Return (x, y) of the center of cell containing provided text 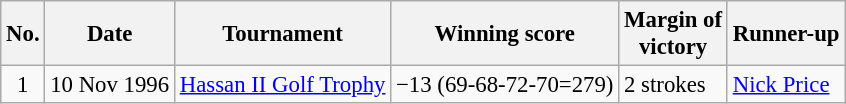
Tournament (282, 34)
2 strokes (674, 85)
Runner-up (786, 34)
Winning score (505, 34)
10 Nov 1996 (110, 85)
−13 (69-68-72-70=279) (505, 85)
Margin ofvictory (674, 34)
Nick Price (786, 85)
1 (23, 85)
No. (23, 34)
Date (110, 34)
Hassan II Golf Trophy (282, 85)
